Search for the cell housing the specified text and yield its (X, Y) center coordinate. 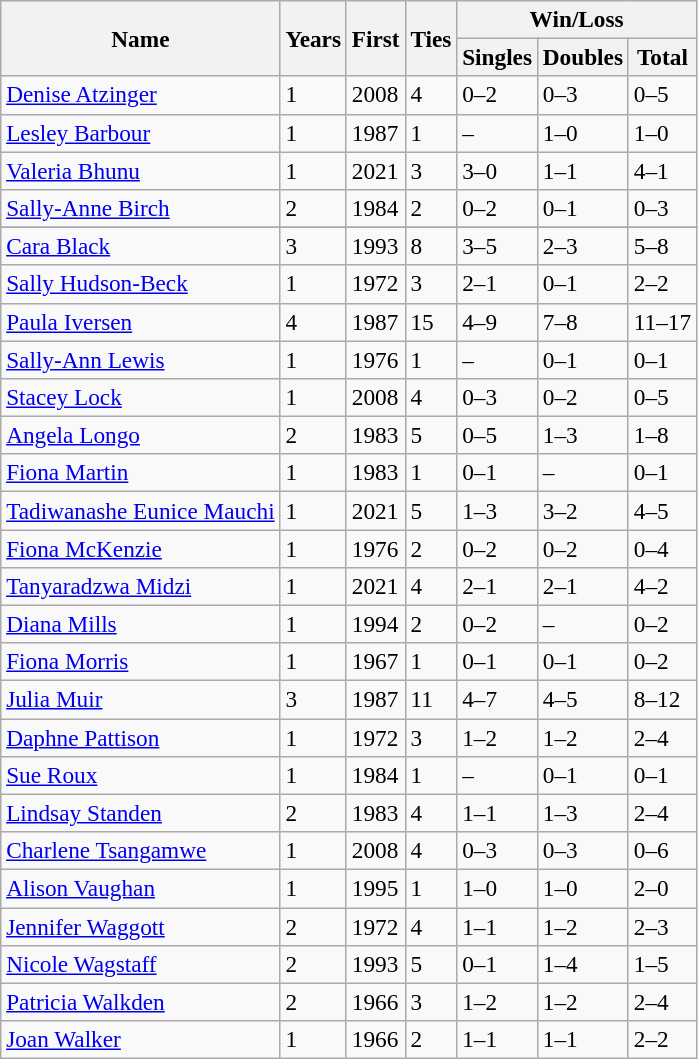
Sue Roux (140, 775)
7–8 (582, 322)
Singles (498, 57)
Doubles (582, 57)
Angela Longo (140, 435)
Win/Loss (577, 19)
1995 (376, 888)
3–2 (582, 510)
Ties (431, 38)
Tadiwanashe Eunice Mauchi (140, 510)
Diana Mills (140, 624)
3–0 (498, 170)
Tanyaradzwa Midzi (140, 586)
11 (431, 699)
4–9 (498, 322)
Lesley Barbour (140, 133)
1–5 (662, 964)
Fiona Martin (140, 473)
Paula Iversen (140, 322)
Total (662, 57)
15 (431, 322)
0–4 (662, 548)
Charlene Tsangamwe (140, 850)
Patricia Walkden (140, 1002)
Julia Muir (140, 699)
First (376, 38)
1–4 (582, 964)
Joan Walker (140, 1039)
Sally-Ann Lewis (140, 359)
0–6 (662, 850)
3–5 (498, 246)
Jennifer Waggott (140, 926)
Cara Black (140, 246)
Nicole Wagstaff (140, 964)
4–1 (662, 170)
1994 (376, 624)
4–7 (498, 699)
Sally-Anne Birch (140, 208)
Years (313, 38)
5–8 (662, 246)
Denise Atzinger (140, 95)
Stacey Lock (140, 397)
Fiona Morris (140, 662)
1–8 (662, 435)
Sally Hudson-Beck (140, 284)
4–2 (662, 586)
Name (140, 38)
Lindsay Standen (140, 813)
Valeria Bhunu (140, 170)
2–0 (662, 888)
11–17 (662, 322)
Fiona McKenzie (140, 548)
8–12 (662, 699)
8 (431, 246)
1967 (376, 662)
Daphne Pattison (140, 737)
Alison Vaughan (140, 888)
